Return the [X, Y] coordinate for the center point of the cell that contains the specified text.  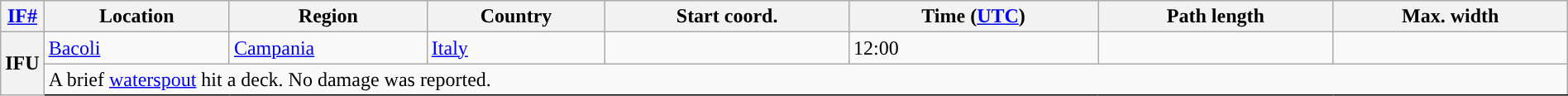
Location [136, 17]
Max. width [1451, 17]
Bacoli [136, 48]
A brief waterspout hit a deck. No damage was reported. [806, 79]
Time (UTC) [973, 17]
Italy [516, 48]
Region [327, 17]
IF# [22, 17]
Start coord. [728, 17]
Path length [1216, 17]
IFU [22, 64]
12:00 [973, 48]
Campania [327, 48]
Country [516, 17]
